Provide the (x, y) coordinate of the cell's center where the given text is located.  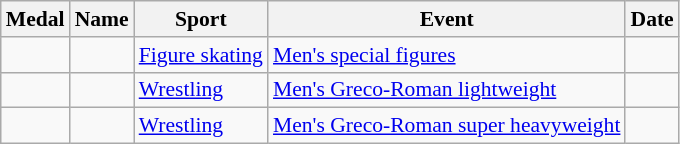
Event (447, 19)
Figure skating (201, 55)
Medal (36, 19)
Men's Greco-Roman lightweight (447, 90)
Men's Greco-Roman super heavyweight (447, 126)
Date (652, 19)
Men's special figures (447, 55)
Name (102, 19)
Sport (201, 19)
